For the text-containing cell, return its midpoint in (x, y) coordinate format. 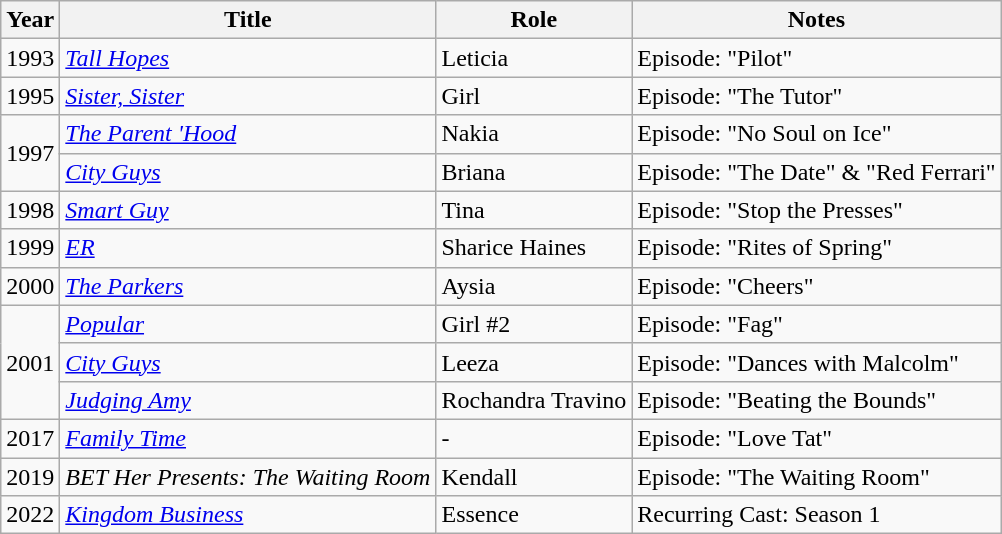
ER (248, 248)
1995 (30, 96)
Leeza (534, 362)
Tall Hopes (248, 58)
1998 (30, 210)
Title (248, 20)
Episode: "Pilot" (816, 58)
Episode: "Beating the Bounds" (816, 400)
Sharice Haines (534, 248)
Episode: "Love Tat" (816, 438)
Girl (534, 96)
2000 (30, 286)
Episode: "Rites of Spring" (816, 248)
2017 (30, 438)
Essence (534, 515)
Episode: "Dances with Malcolm" (816, 362)
Kingdom Business (248, 515)
Kendall (534, 477)
Tina (534, 210)
Episode: "No Soul on Ice" (816, 134)
Rochandra Travino (534, 400)
1993 (30, 58)
The Parent 'Hood (248, 134)
2019 (30, 477)
Smart Guy (248, 210)
Girl #2 (534, 324)
Briana (534, 172)
Popular (248, 324)
Year (30, 20)
Notes (816, 20)
Episode: "Cheers" (816, 286)
Sister, Sister (248, 96)
Family Time (248, 438)
The Parkers (248, 286)
Episode: "The Date" & "Red Ferrari" (816, 172)
Episode: "The Tutor" (816, 96)
Episode: "Stop the Presses" (816, 210)
Nakia (534, 134)
1997 (30, 153)
Judging Amy (248, 400)
2022 (30, 515)
Leticia (534, 58)
Episode: "The Waiting Room" (816, 477)
1999 (30, 248)
Aysia (534, 286)
BET Her Presents: The Waiting Room (248, 477)
Recurring Cast: Season 1 (816, 515)
- (534, 438)
Episode: "Fag" (816, 324)
2001 (30, 362)
Role (534, 20)
